Provide the (x, y) coordinate of the cell's center where the given text is located.  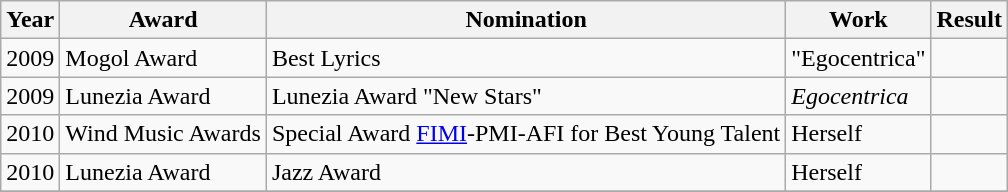
Egocentrica (858, 96)
Work (858, 20)
Lunezia Award "New Stars" (526, 96)
Result (969, 20)
"Egocentrica" (858, 58)
Mogol Award (164, 58)
Wind Music Awards (164, 134)
Year (30, 20)
Nomination (526, 20)
Special Award FIMI-PMI-AFI for Best Young Talent (526, 134)
Jazz Award (526, 172)
Award (164, 20)
Best Lyrics (526, 58)
